Capture the cell that displays the provided text and extract its (x, y) central coordinate. 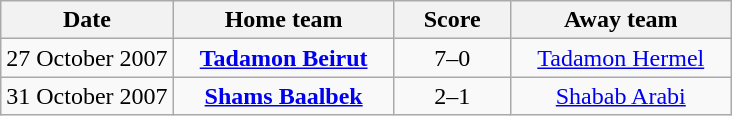
Shams Baalbek (284, 96)
Score (452, 20)
27 October 2007 (87, 58)
2–1 (452, 96)
Home team (284, 20)
Away team (620, 20)
Tadamon Beirut (284, 58)
31 October 2007 (87, 96)
Shabab Arabi (620, 96)
Date (87, 20)
7–0 (452, 58)
Tadamon Hermel (620, 58)
